Extract the (x, y) coordinate from the center of the cell holding the provided text.  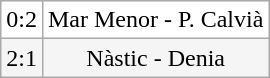
Nàstic - Denia (155, 58)
Mar Menor - P. Calvià (155, 20)
2:1 (22, 58)
0:2 (22, 20)
